For the text-containing cell, return its midpoint in (x, y) coordinate format. 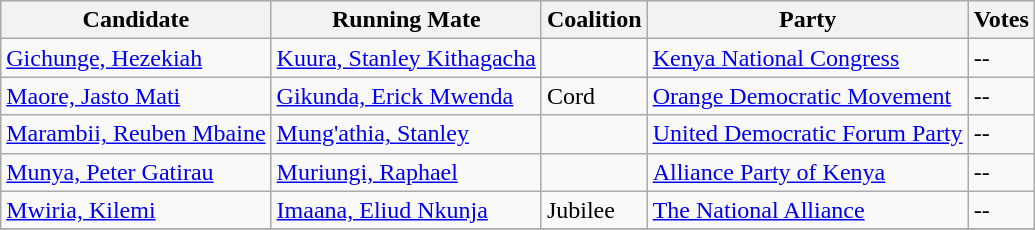
Running Mate (406, 20)
Marambii, Reuben Mbaine (136, 134)
United Democratic Forum Party (808, 134)
Orange Democratic Movement (808, 96)
Alliance Party of Kenya (808, 172)
Kuura, Stanley Kithagacha (406, 58)
Mwiria, Kilemi (136, 210)
Coalition (594, 20)
Muriungi, Raphael (406, 172)
Candidate (136, 20)
Jubilee (594, 210)
Maore, Jasto Mati (136, 96)
Imaana, Eliud Nkunja (406, 210)
Party (808, 20)
Kenya National Congress (808, 58)
Gichunge, Hezekiah (136, 58)
The National Alliance (808, 210)
Mung'athia, Stanley (406, 134)
Votes (1001, 20)
Munya, Peter Gatirau (136, 172)
Cord (594, 96)
Gikunda, Erick Mwenda (406, 96)
